Extract the (X, Y) coordinate from the center of the cell holding the provided text.  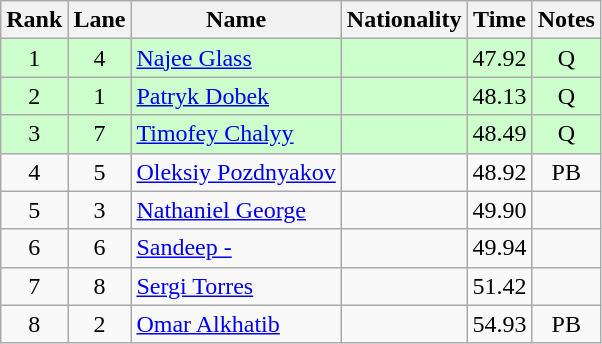
Rank (34, 20)
Nathaniel George (236, 210)
47.92 (500, 58)
Nationality (404, 20)
Sandeep - (236, 248)
Patryk Dobek (236, 96)
48.13 (500, 96)
48.49 (500, 134)
Sergi Torres (236, 286)
54.93 (500, 324)
Timofey Chalyy (236, 134)
Omar Alkhatib (236, 324)
Time (500, 20)
Notes (566, 20)
Lane (100, 20)
51.42 (500, 286)
Name (236, 20)
49.94 (500, 248)
48.92 (500, 172)
Oleksiy Pozdnyakov (236, 172)
Najee Glass (236, 58)
49.90 (500, 210)
